Detect which cell encompasses the target text, then output its [x, y] center coordinate. 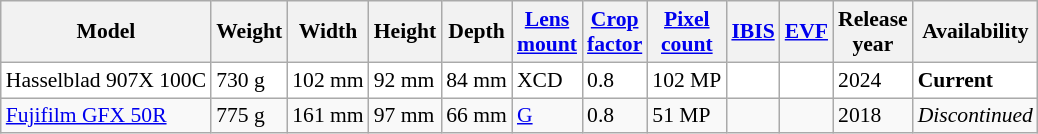
Model [106, 32]
Lensmount [547, 32]
730 g [249, 80]
97 mm [405, 116]
XCD [547, 80]
Width [328, 32]
Pixelcount [686, 32]
102 MP [686, 80]
775 g [249, 116]
Hasselblad 907X 100C [106, 80]
IBIS [752, 32]
Fujifilm GFX 50R [106, 116]
Availability [976, 32]
Weight [249, 32]
Depth [476, 32]
2024 [873, 80]
92 mm [405, 80]
Current [976, 80]
EVF [806, 32]
84 mm [476, 80]
Cropfactor [614, 32]
2018 [873, 116]
161 mm [328, 116]
Height [405, 32]
102 mm [328, 80]
Discontinued [976, 116]
66 mm [476, 116]
51 MP [686, 116]
G [547, 116]
Releaseyear [873, 32]
